Pinpoint the cell where the given text exists, returning its (x, y) midpoint coordinate. 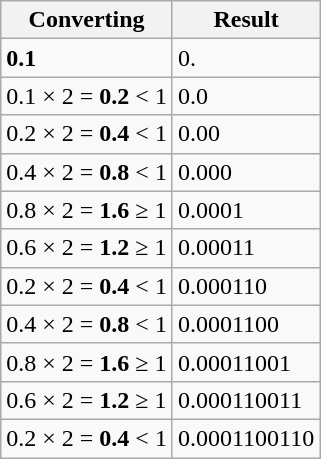
Result (246, 20)
0.0001100 (246, 324)
0.0001 (246, 210)
0.000 (246, 172)
Converting (87, 20)
0. (246, 58)
0.1 × 2 = 0.2 < 1 (87, 96)
0.000110 (246, 286)
0.0 (246, 96)
0.000110011 (246, 400)
0.1 (87, 58)
0.0001100110 (246, 438)
0.00011001 (246, 362)
0.00011 (246, 248)
0.00 (246, 134)
